Determine the (x, y) coordinate at the center of the cell enclosing the given text.  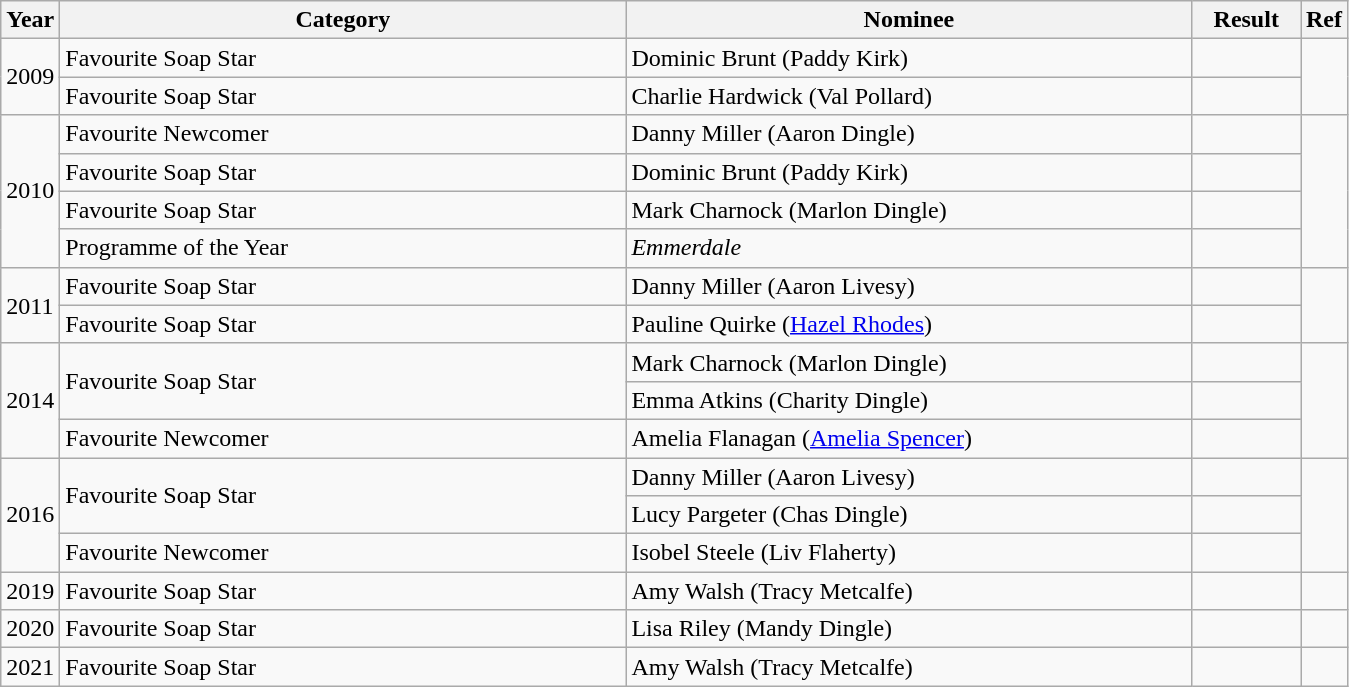
Danny Miller (Aaron Dingle) (909, 134)
2010 (30, 191)
Charlie Hardwick (Val Pollard) (909, 96)
Lucy Pargeter (Chas Dingle) (909, 515)
Lisa Riley (Mandy Dingle) (909, 629)
2009 (30, 77)
2016 (30, 515)
Amelia Flanagan (Amelia Spencer) (909, 438)
Emmerdale (909, 248)
Ref (1324, 20)
Year (30, 20)
2020 (30, 629)
2021 (30, 667)
2019 (30, 591)
2011 (30, 305)
Isobel Steele (Liv Flaherty) (909, 553)
Programme of the Year (343, 248)
Pauline Quirke (Hazel Rhodes) (909, 324)
Result (1246, 20)
Category (343, 20)
2014 (30, 400)
Emma Atkins (Charity Dingle) (909, 400)
Nominee (909, 20)
